Pinpoint the cell where the given text exists, returning its [x, y] midpoint coordinate. 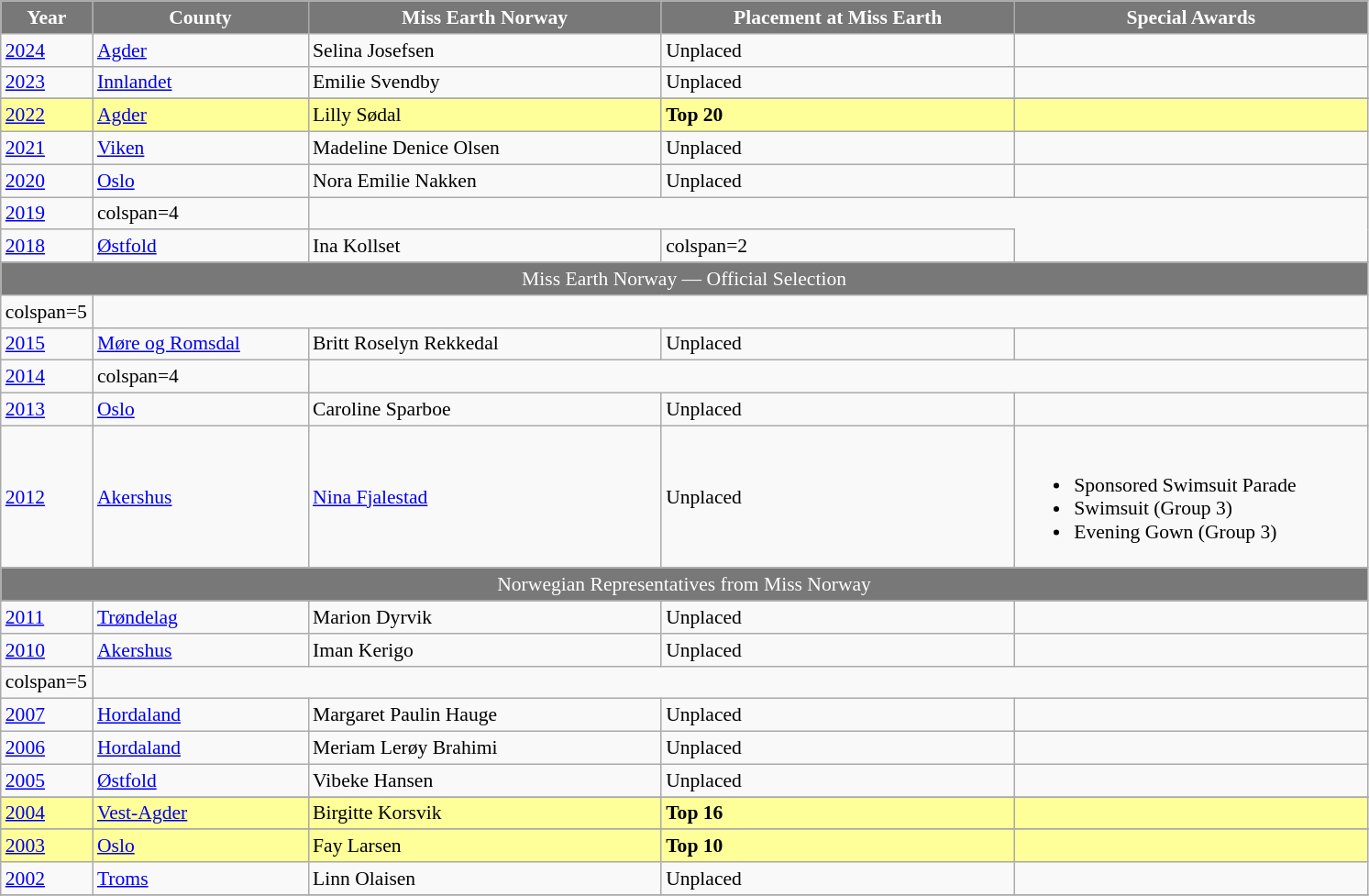
Nina Fjalestad [484, 497]
2002 [47, 879]
Miss Earth Norway [484, 17]
Innlandet [200, 83]
Lilly Sødal [484, 116]
Placement at Miss Earth [838, 17]
Sponsored Swimsuit Parade Swimsuit (Group 3) Evening Gown (Group 3) [1190, 497]
Troms [200, 879]
2020 [47, 181]
Trøndelag [200, 617]
Year [47, 17]
2014 [47, 377]
2023 [47, 83]
Top 20 [838, 116]
2019 [47, 214]
Norwegian Representatives from Miss Norway [684, 585]
Ina Kollset [484, 247]
Top 10 [838, 846]
Selina Josefsen [484, 50]
colspan=2 [838, 247]
2007 [47, 715]
2006 [47, 748]
2005 [47, 780]
Vibeke Hansen [484, 780]
Nora Emilie Nakken [484, 181]
Fay Larsen [484, 846]
Margaret Paulin Hauge [484, 715]
Special Awards [1190, 17]
Meriam Lerøy Brahimi [484, 748]
2015 [47, 344]
Top 16 [838, 813]
Madeline Denice Olsen [484, 149]
2004 [47, 813]
2003 [47, 846]
County [200, 17]
Linn Olaisen [484, 879]
2010 [47, 650]
2018 [47, 247]
2011 [47, 617]
2013 [47, 410]
Miss Earth Norway — Official Selection [684, 279]
Caroline Sparboe [484, 410]
Britt Roselyn Rekkedal [484, 344]
Emilie Svendby [484, 83]
Marion Dyrvik [484, 617]
2024 [47, 50]
Iman Kerigo [484, 650]
Møre og Romsdal [200, 344]
2021 [47, 149]
2022 [47, 116]
2012 [47, 497]
Vest-Agder [200, 813]
Viken [200, 149]
Birgitte Korsvik [484, 813]
